Search for the cell housing the specified text and yield its [X, Y] center coordinate. 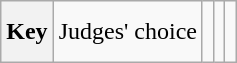
Judges' choice [128, 32]
Key [27, 32]
